Detect which cell encompasses the target text, then output its (X, Y) center coordinate. 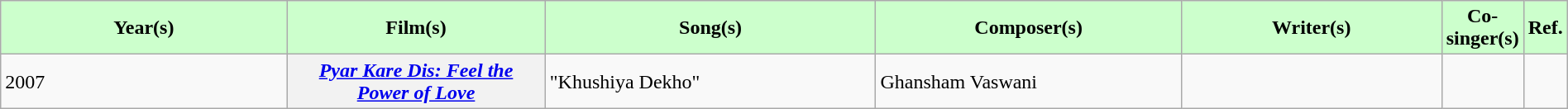
Writer(s) (1312, 28)
Song(s) (710, 28)
Co-singer(s) (1482, 28)
Composer(s) (1029, 28)
Ghansham Vaswani (1029, 81)
Year(s) (144, 28)
Film(s) (416, 28)
Pyar Kare Dis: Feel the Power of Love (416, 81)
2007 (144, 81)
"Khushiya Dekho" (710, 81)
Ref. (1545, 28)
